Pinpoint the cell where the given text exists, returning its (x, y) midpoint coordinate. 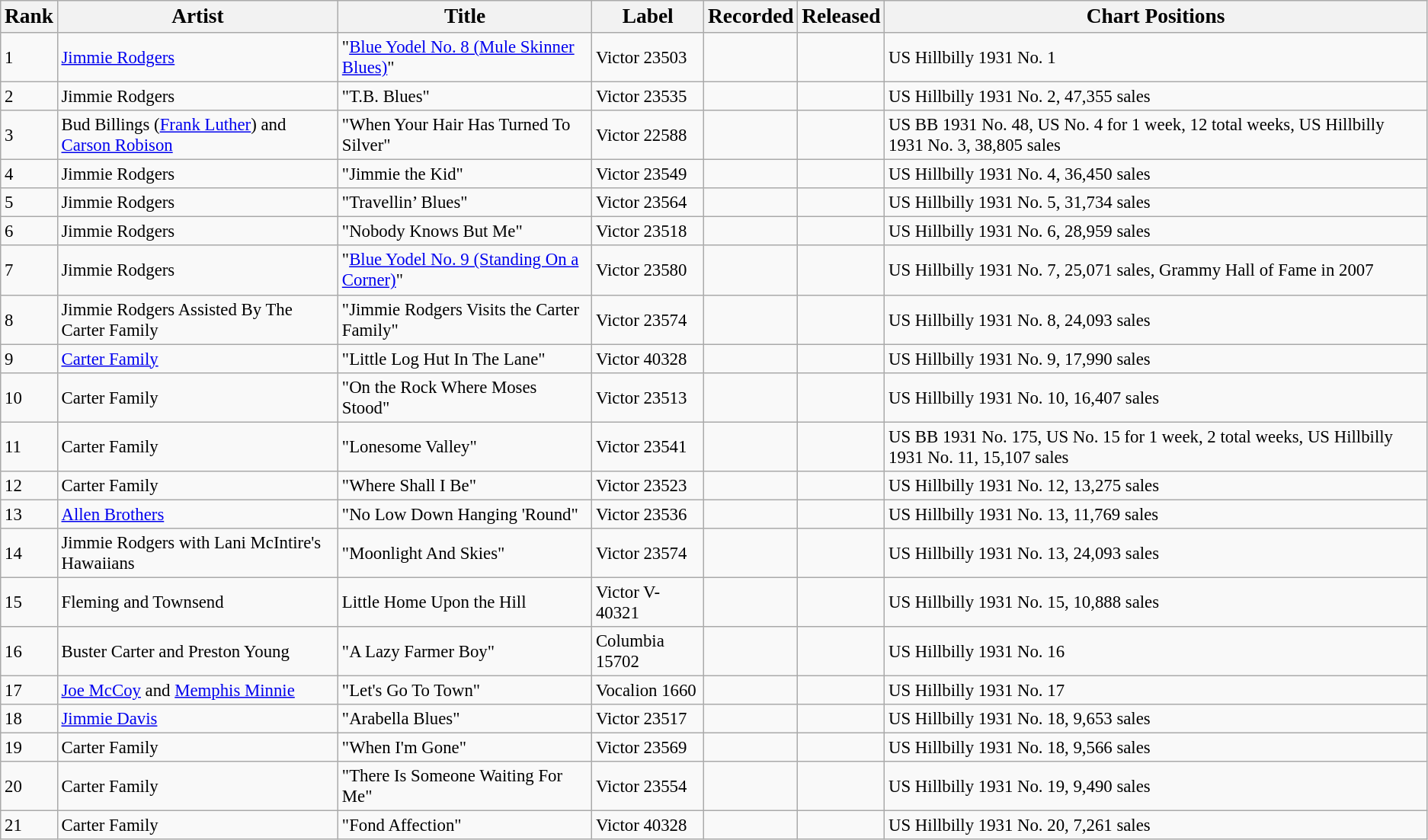
3 (29, 136)
Allen Brothers (197, 514)
Chart Positions (1156, 17)
Rank (29, 17)
Little Home Upon the Hill (465, 602)
10 (29, 398)
"Jimmie the Kid" (465, 174)
19 (29, 748)
20 (29, 786)
Title (465, 17)
US Hillbilly 1931 No. 17 (1156, 691)
Victor 23549 (648, 174)
US BB 1931 No. 175, US No. 15 for 1 week, 2 total weeks, US Hillbilly 1931 No. 11, 15,107 sales (1156, 446)
US Hillbilly 1931 No. 16 (1156, 652)
"Travellin’ Blues" (465, 203)
"Nobody Knows But Me" (465, 232)
Jimmie Rodgers with Lani McIntire's Hawaiians (197, 553)
Victor 22588 (648, 136)
"Arabella Blues" (465, 719)
Victor 23564 (648, 203)
Victor 23535 (648, 97)
"When I'm Gone" (465, 748)
Label (648, 17)
US BB 1931 No. 48, US No. 4 for 1 week, 12 total weeks, US Hillbilly 1931 No. 3, 38,805 sales (1156, 136)
"Let's Go To Town" (465, 691)
US Hillbilly 1931 No. 6, 28,959 sales (1156, 232)
US Hillbilly 1931 No. 12, 13,275 sales (1156, 486)
Victor 23554 (648, 786)
Victor V-40321 (648, 602)
18 (29, 719)
Victor 23503 (648, 58)
"T.B. Blues" (465, 97)
16 (29, 652)
5 (29, 203)
Victor 23513 (648, 398)
"Where Shall I Be" (465, 486)
2 (29, 97)
US Hillbilly 1931 No. 13, 11,769 sales (1156, 514)
US Hillbilly 1931 No. 18, 9,566 sales (1156, 748)
4 (29, 174)
Artist (197, 17)
Vocalion 1660 (648, 691)
13 (29, 514)
US Hillbilly 1931 No. 10, 16,407 sales (1156, 398)
Bud Billings (Frank Luther) and Carson Robison (197, 136)
17 (29, 691)
US Hillbilly 1931 No. 15, 10,888 sales (1156, 602)
US Hillbilly 1931 No. 1 (1156, 58)
US Hillbilly 1931 No. 20, 7,261 sales (1156, 826)
"Blue Yodel No. 9 (Standing On a Corner)" (465, 271)
Recorded (751, 17)
Joe McCoy and Memphis Minnie (197, 691)
8 (29, 320)
7 (29, 271)
Jimmie Rodgers Assisted By The Carter Family (197, 320)
US Hillbilly 1931 No. 4, 36,450 sales (1156, 174)
Victor 23517 (648, 719)
11 (29, 446)
6 (29, 232)
Buster Carter and Preston Young (197, 652)
14 (29, 553)
"No Low Down Hanging 'Round" (465, 514)
Victor 23569 (648, 748)
US Hillbilly 1931 No. 8, 24,093 sales (1156, 320)
"Lonesome Valley" (465, 446)
Columbia 15702 (648, 652)
"There Is Someone Waiting For Me" (465, 786)
US Hillbilly 1931 No. 19, 9,490 sales (1156, 786)
US Hillbilly 1931 No. 5, 31,734 sales (1156, 203)
US Hillbilly 1931 No. 9, 17,990 sales (1156, 359)
"A Lazy Farmer Boy" (465, 652)
"Jimmie Rodgers Visits the Carter Family" (465, 320)
15 (29, 602)
Victor 23523 (648, 486)
Victor 23518 (648, 232)
"Moonlight And Skies" (465, 553)
US Hillbilly 1931 No. 13, 24,093 sales (1156, 553)
12 (29, 486)
Jimmie Davis (197, 719)
"Little Log Hut In The Lane" (465, 359)
"Fond Affection" (465, 826)
Fleming and Townsend (197, 602)
"On the Rock Where Moses Stood" (465, 398)
US Hillbilly 1931 No. 7, 25,071 sales, Grammy Hall of Fame in 2007 (1156, 271)
21 (29, 826)
Victor 23536 (648, 514)
US Hillbilly 1931 No. 18, 9,653 sales (1156, 719)
9 (29, 359)
US Hillbilly 1931 No. 2, 47,355 sales (1156, 97)
Victor 23580 (648, 271)
Victor 23541 (648, 446)
1 (29, 58)
"When Your Hair Has Turned To Silver" (465, 136)
Released (841, 17)
"Blue Yodel No. 8 (Mule Skinner Blues)" (465, 58)
